Detect which cell encompasses the target text, then output its (X, Y) center coordinate. 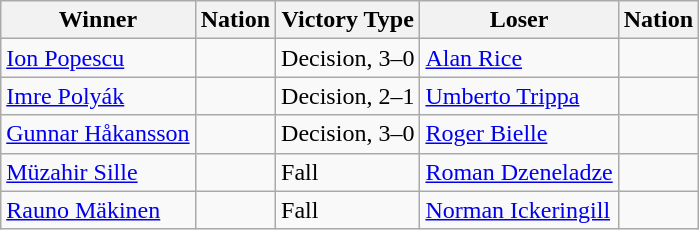
Roman Dzeneladze (519, 172)
Ion Popescu (98, 58)
Imre Polyák (98, 96)
Decision, 2–1 (348, 96)
Rauno Mäkinen (98, 210)
Alan Rice (519, 58)
Roger Bielle (519, 134)
Müzahir Sille (98, 172)
Winner (98, 20)
Umberto Trippa (519, 96)
Norman Ickeringill (519, 210)
Victory Type (348, 20)
Loser (519, 20)
Gunnar Håkansson (98, 134)
